Identify which cell holds the provided text, then report its (X, Y) central coordinate. 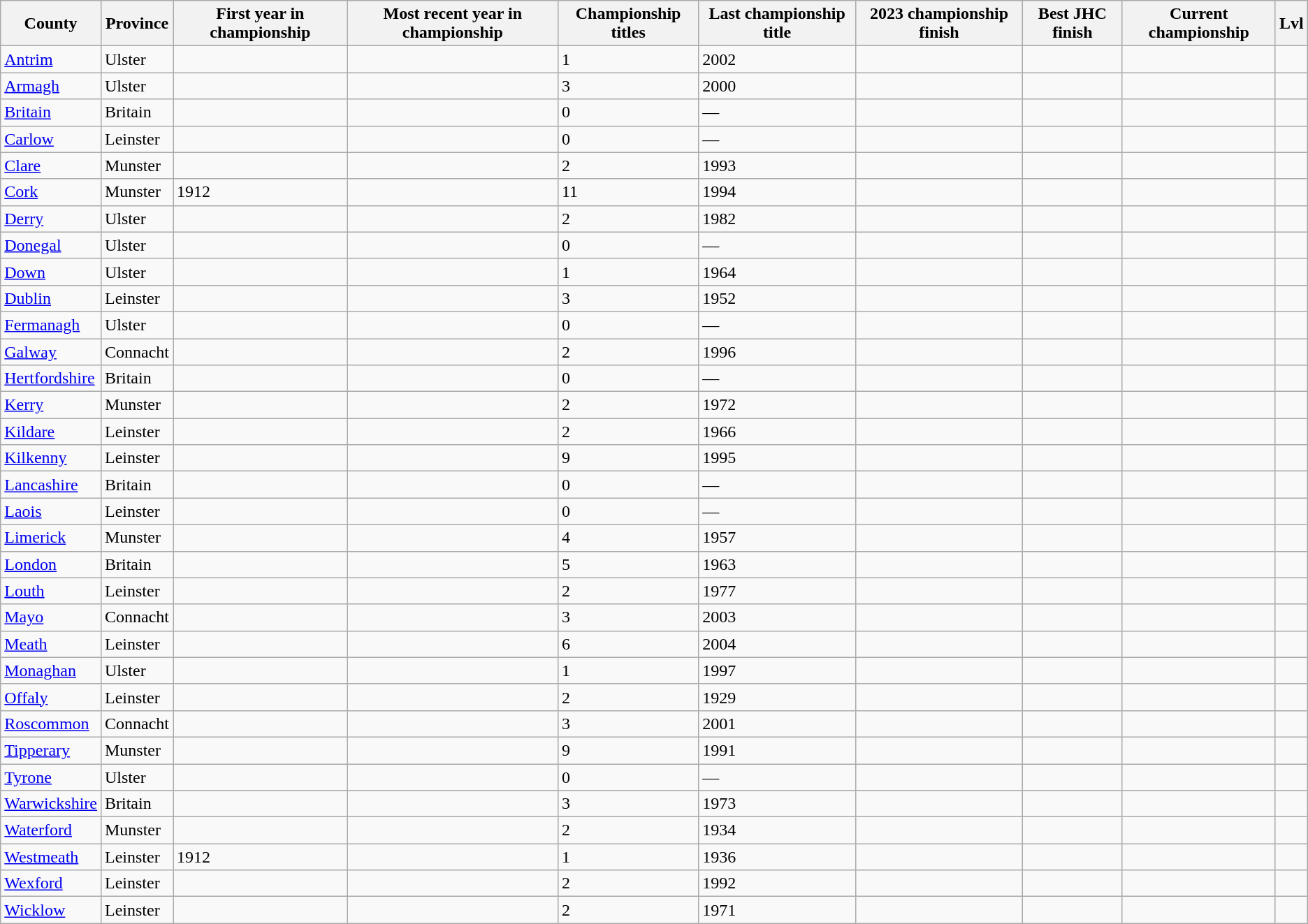
Championship titles (627, 24)
Dublin (51, 298)
Best JHC finish (1072, 24)
Laois (51, 511)
1957 (777, 538)
1997 (777, 670)
Meath (51, 644)
1995 (777, 458)
1992 (777, 883)
Hertfordshire (51, 379)
Donegal (51, 245)
First year in championship (261, 24)
Current championship (1199, 24)
Monaghan (51, 670)
Clare (51, 166)
1971 (777, 910)
Kerry (51, 405)
Derry (51, 219)
Carlow (51, 139)
Waterford (51, 830)
Kilkenny (51, 458)
Roscommon (51, 724)
5 (627, 564)
11 (627, 192)
1966 (777, 432)
2023 championship finish (939, 24)
Province (137, 24)
4 (627, 538)
Last championship title (777, 24)
2003 (777, 617)
1934 (777, 830)
1991 (777, 750)
1952 (777, 298)
Antrim (51, 59)
Lvl (1291, 24)
1973 (777, 804)
Louth (51, 591)
Cork (51, 192)
Down (51, 272)
Wicklow (51, 910)
2004 (777, 644)
Lancashire (51, 485)
1977 (777, 591)
Westmeath (51, 857)
1982 (777, 219)
1964 (777, 272)
Tyrone (51, 777)
Mayo (51, 617)
Offaly (51, 697)
1996 (777, 351)
Warwickshire (51, 804)
Galway (51, 351)
Limerick (51, 538)
6 (627, 644)
Tipperary (51, 750)
London (51, 564)
1972 (777, 405)
1963 (777, 564)
2000 (777, 86)
1994 (777, 192)
Wexford (51, 883)
1929 (777, 697)
Armagh (51, 86)
Fermanagh (51, 325)
County (51, 24)
Kildare (51, 432)
2001 (777, 724)
Most recent year in championship (453, 24)
1936 (777, 857)
1993 (777, 166)
2002 (777, 59)
